Scan for the cell matching the given text and deliver its (X, Y) coordinate at center. 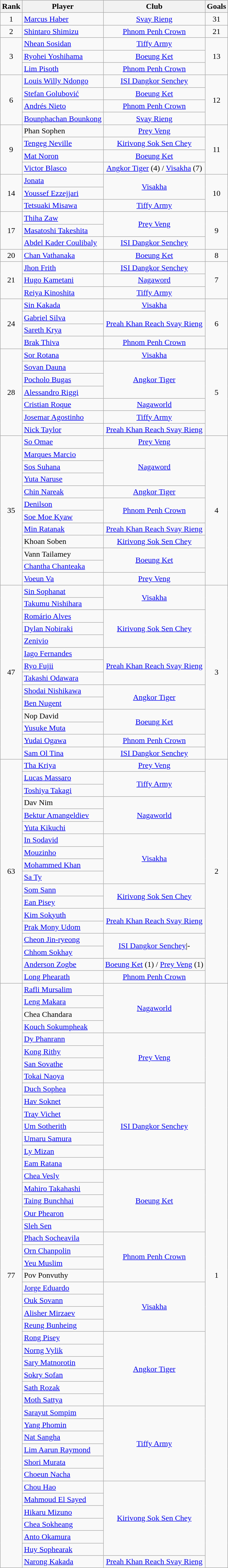
Um Sotherith (63, 1126)
Chantha Chanteaka (63, 566)
Mahiro Takahashi (63, 1189)
Narong Kakada (63, 1562)
63 (11, 871)
Player (63, 7)
Prak Mony Udom (63, 927)
Ryohei Yoshihama (63, 56)
Ben Nugent (63, 703)
Phach Socheavila (63, 1238)
Moth Sattya (63, 1400)
Jhon Frith (63, 268)
Ean Pisey (63, 902)
Takumu Nishihara (63, 604)
13 (217, 56)
Bektur Amangeldiev (63, 815)
Eam Ratana (63, 1164)
Boeung Ket (1) / Prey Veng (1) (154, 965)
Mouzinho (63, 852)
Choeun Nacha (63, 1475)
Rafli Mursalim (63, 989)
Umaru Samura (63, 1138)
Yuta Naruse (63, 479)
Mat Noron (63, 156)
Lim Pisoth (63, 69)
Alessandro Riggi (63, 392)
Kim Sokyuth (63, 915)
Dy Phanrann (63, 1039)
Lucas Massaro (63, 778)
Stefan Golubović (63, 93)
Cristian Roque (63, 405)
Khoan Soben (63, 541)
Yuta Kikuchi (63, 828)
Nhean Sosidan (63, 44)
Lim Aarun Raymond (63, 1450)
Masatoshi Takeshita (63, 230)
Chea Vesly (63, 1176)
Youssef Ezzejjari (63, 193)
Marques Marcio (63, 454)
Zenivio (63, 641)
Marcus Haber (63, 19)
11 (217, 149)
So Omae (63, 442)
Ly Mizan (63, 1151)
Sam Ol Tina (63, 753)
24 (11, 324)
ISI Dangkor Senchey|- (154, 946)
Sovan Dauna (63, 367)
Cheon Jin-ryeong (63, 939)
Sath Rozak (63, 1388)
Yang Phomin (63, 1425)
12 (217, 100)
Sareth Krya (63, 330)
Sa Ty (63, 877)
Brak Thiva (63, 342)
Angkor Tiger (4) / Visakha (7) (154, 168)
4 (217, 511)
Dav Nim (63, 803)
10 (217, 193)
Orn Chanpolin (63, 1251)
Romário Alves (63, 616)
5 (217, 392)
Sleh Sen (63, 1226)
Som Sann (63, 890)
Reung Bunheing (63, 1325)
Chan Vathanaka (63, 255)
7 (217, 280)
Takashi Odawara (63, 678)
Sos Suhana (63, 467)
Anto Okamura (63, 1537)
Mahmoud El Sayed (63, 1499)
Duch Sophea (63, 1089)
Sin Sophanat (63, 591)
Pocholo Bugas (63, 380)
Tengeg Neville (63, 143)
Denilson (63, 504)
47 (11, 672)
Soe Moe Kyaw (63, 516)
Our Phearon (63, 1213)
Josemar Agostinho (63, 417)
Chin Nareak (63, 492)
Jorge Eduardo (63, 1288)
Tokai Naoya (63, 1076)
Chea Chandara (63, 1014)
28 (11, 392)
Ryo Fujii (63, 666)
Anderson Zogbe (63, 965)
Goals (217, 7)
Min Ratanak (63, 529)
Sarayut Sompim (63, 1412)
Louis Willy Ndongo (63, 81)
Pov Ponvuthy (63, 1275)
Alisher Mirzaev (63, 1313)
Yeu Muslim (63, 1263)
Voeun Va (63, 579)
Abdel Kader Coulibaly (63, 243)
17 (11, 230)
14 (11, 193)
Leng Makara (63, 1002)
Kouch Sokumpheak (63, 1027)
San Sovathe (63, 1064)
Sin Kakada (63, 305)
Bounphachan Bounkong (63, 118)
Mohammed Khan (63, 865)
77 (11, 1275)
Ouk Sovann (63, 1300)
Sary Matnorotin (63, 1363)
Hav Soknet (63, 1101)
Shori Murata (63, 1462)
Thiha Zaw (63, 218)
Sor Rotana (63, 355)
Toshiya Takagi (63, 790)
Yudai Ogawa (63, 740)
Yusuke Muta (63, 728)
Iago Fernandes (63, 653)
Tetsuaki Misawa (63, 206)
Chou Hao (63, 1487)
Chea Sokheang (63, 1524)
Reiya Kinoshita (63, 293)
Hugo Kametani (63, 280)
Long Phearath (63, 977)
Tray Vichet (63, 1114)
In Sodavid (63, 840)
8 (217, 255)
Chhom Sokhay (63, 952)
Taing Bunchhai (63, 1201)
Gabriel Silva (63, 317)
Huy Sophearak (63, 1549)
Shintaro Shimizu (63, 31)
Norng Vylik (63, 1350)
Andrés Nieto (63, 106)
35 (11, 511)
Nick Taylor (63, 430)
Rank (11, 7)
Kong Rithy (63, 1052)
Victor Blasco (63, 168)
Nat Sangha (63, 1437)
Dylan Nobiraki (63, 629)
Sokry Sofan (63, 1375)
Phan Sophen (63, 131)
Tha Kriya (63, 766)
Shodai Nishikawa (63, 691)
20 (11, 255)
Nop David (63, 716)
Rong Pisey (63, 1338)
Club (154, 7)
Vann Tailamey (63, 554)
Hikaru Mizuno (63, 1512)
31 (217, 19)
Jonata (63, 181)
